Output the [x, y] coordinate of the center of the cell containing the given text.  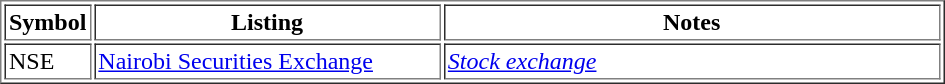
Nairobi Securities Exchange [267, 62]
Stock exchange [691, 62]
NSE [47, 62]
Notes [691, 22]
Listing [267, 22]
Symbol [47, 22]
